For the text-containing cell, return its midpoint in (X, Y) coordinate format. 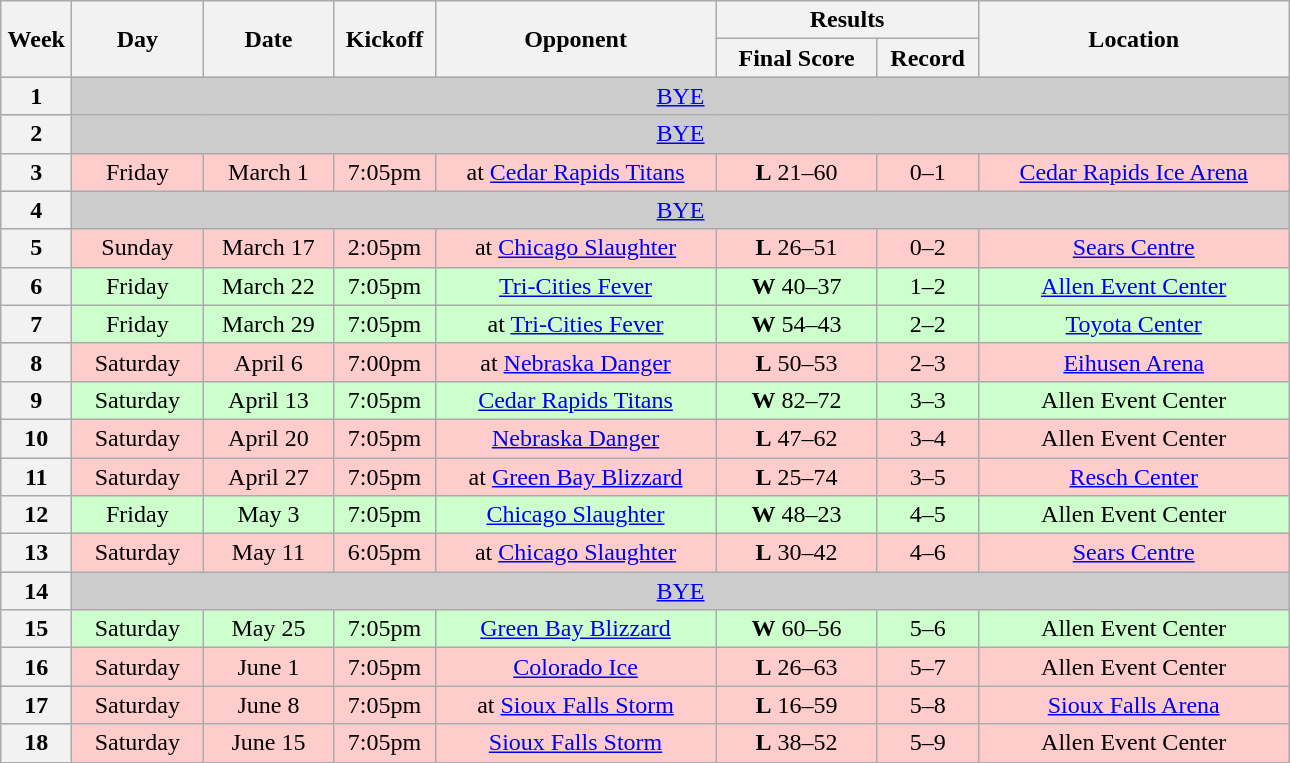
15 (36, 629)
April 20 (268, 438)
at Cedar Rapids Titans (576, 172)
May 11 (268, 553)
L 38–52 (796, 743)
W 82–72 (796, 400)
at Sioux Falls Storm (576, 705)
5 (36, 248)
1 (36, 96)
March 1 (268, 172)
Week (36, 39)
Record (928, 58)
Final Score (796, 58)
Toyota Center (1134, 324)
Nebraska Danger (576, 438)
April 13 (268, 400)
Cedar Rapids Titans (576, 400)
2–2 (928, 324)
at Green Bay Blizzard (576, 477)
L 16–59 (796, 705)
L 26–63 (796, 667)
W 48–23 (796, 515)
Day (138, 39)
6:05pm (384, 553)
4 (36, 210)
14 (36, 591)
Sunday (138, 248)
Kickoff (384, 39)
L 50–53 (796, 362)
7:00pm (384, 362)
at Tri-Cities Fever (576, 324)
4–5 (928, 515)
W 60–56 (796, 629)
5–6 (928, 629)
8 (36, 362)
5–7 (928, 667)
Sioux Falls Storm (576, 743)
Opponent (576, 39)
May 3 (268, 515)
3–5 (928, 477)
W 54–43 (796, 324)
March 29 (268, 324)
3–3 (928, 400)
16 (36, 667)
Location (1134, 39)
4–6 (928, 553)
2–3 (928, 362)
5–9 (928, 743)
Chicago Slaughter (576, 515)
at Nebraska Danger (576, 362)
May 25 (268, 629)
March 17 (268, 248)
13 (36, 553)
3–4 (928, 438)
L 21–60 (796, 172)
June 1 (268, 667)
6 (36, 286)
Tri-Cities Fever (576, 286)
2 (36, 134)
Colorado Ice (576, 667)
Sioux Falls Arena (1134, 705)
0–2 (928, 248)
Results (847, 20)
10 (36, 438)
L 26–51 (796, 248)
Resch Center (1134, 477)
W 40–37 (796, 286)
June 15 (268, 743)
March 22 (268, 286)
April 27 (268, 477)
2:05pm (384, 248)
0–1 (928, 172)
7 (36, 324)
L 30–42 (796, 553)
1–2 (928, 286)
5–8 (928, 705)
17 (36, 705)
Green Bay Blizzard (576, 629)
Cedar Rapids Ice Arena (1134, 172)
Eihusen Arena (1134, 362)
11 (36, 477)
18 (36, 743)
3 (36, 172)
L 25–74 (796, 477)
April 6 (268, 362)
Date (268, 39)
12 (36, 515)
L 47–62 (796, 438)
June 8 (268, 705)
9 (36, 400)
